Return [X, Y] of the center of cell containing provided text 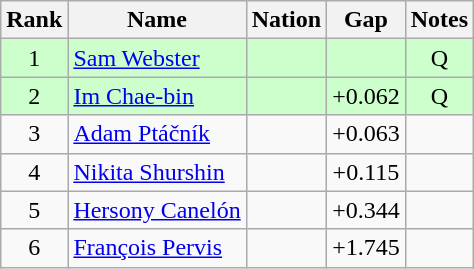
4 [34, 172]
Nation [286, 20]
Name [157, 20]
+0.062 [366, 96]
+0.115 [366, 172]
3 [34, 134]
2 [34, 96]
Notes [439, 20]
+0.063 [366, 134]
Im Chae-bin [157, 96]
Sam Webster [157, 58]
François Pervis [157, 248]
Rank [34, 20]
1 [34, 58]
6 [34, 248]
Gap [366, 20]
+1.745 [366, 248]
Adam Ptáčník [157, 134]
+0.344 [366, 210]
Hersony Canelón [157, 210]
Nikita Shurshin [157, 172]
5 [34, 210]
